Pinpoint the cell where the given text exists, returning its [X, Y] midpoint coordinate. 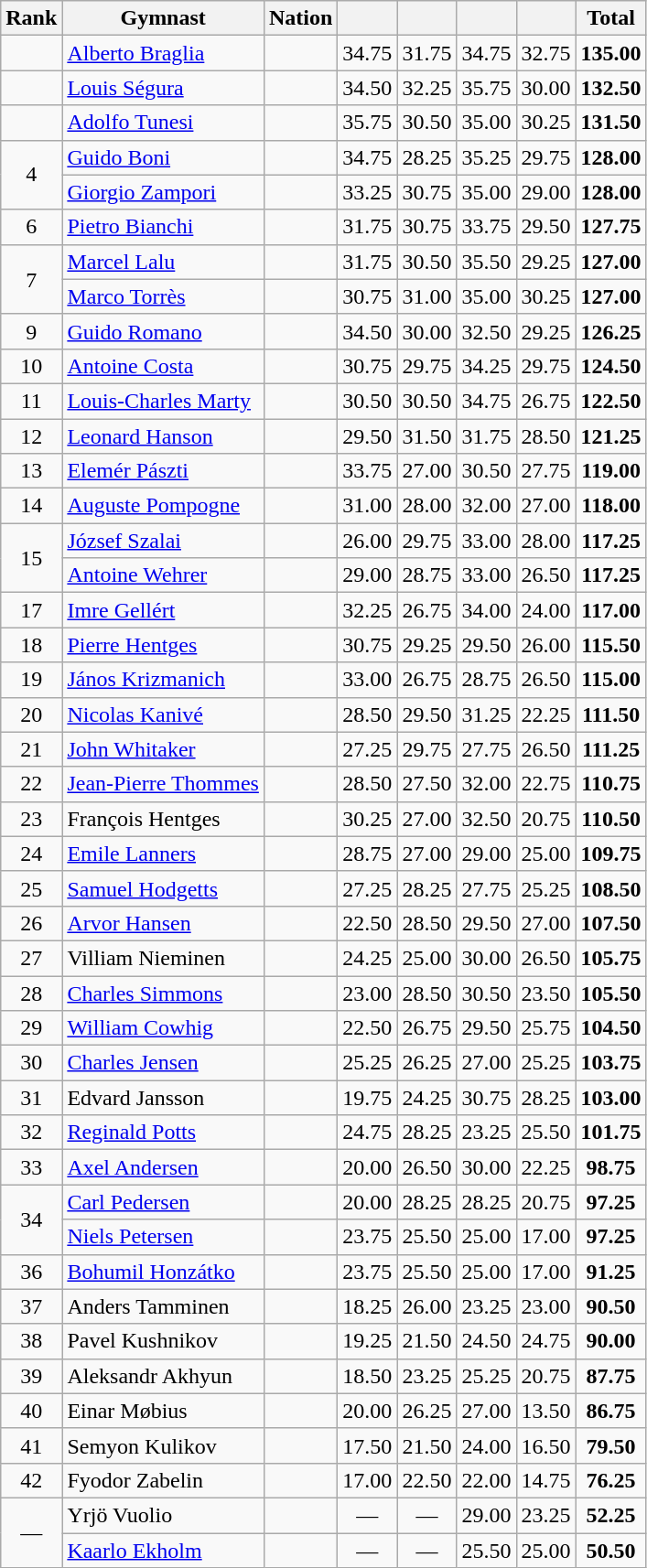
105.75 [611, 958]
18 [31, 645]
10 [31, 366]
109.75 [611, 854]
30 [31, 1063]
32 [31, 1133]
36 [31, 1272]
Total [611, 18]
31 [31, 1098]
135.00 [611, 53]
127.75 [611, 227]
Adolfo Tunesi [163, 123]
Arvor Hansen [163, 923]
19 [31, 680]
14.75 [545, 1480]
31.25 [487, 714]
25.75 [545, 1028]
Yrjö Vuolio [163, 1515]
23 [31, 819]
Carl Pedersen [163, 1202]
Giorgio Zampori [163, 192]
34 [31, 1219]
Reginald Potts [163, 1133]
Imre Gellért [163, 610]
117.00 [611, 610]
Nicolas Kanivé [163, 714]
103.00 [611, 1098]
4 [31, 175]
103.75 [611, 1063]
12 [31, 436]
Guido Romano [163, 331]
13 [31, 471]
33 [31, 1167]
38 [31, 1341]
41 [31, 1445]
Auguste Pompogne [163, 506]
Elemér Pászti [163, 471]
6 [31, 227]
24 [31, 854]
33.25 [368, 192]
22.00 [487, 1480]
Louis-Charles Marty [163, 401]
90.50 [611, 1306]
21 [31, 749]
111.25 [611, 749]
105.50 [611, 993]
26 [31, 923]
115.00 [611, 680]
86.75 [611, 1411]
126.25 [611, 331]
Marcel Lalu [163, 262]
35.25 [487, 157]
20 [31, 714]
40 [31, 1411]
25 [31, 888]
Emile Lanners [163, 854]
22 [31, 784]
11 [31, 401]
98.75 [611, 1167]
Villiam Nieminen [163, 958]
József Szalai [163, 541]
52.25 [611, 1515]
107.50 [611, 923]
William Cowhig [163, 1028]
22.75 [545, 784]
34.25 [487, 366]
Louis Ségura [163, 88]
27 [31, 958]
Fyodor Zabelin [163, 1480]
Charles Jensen [163, 1063]
34.00 [487, 610]
Pierre Hentges [163, 645]
Edvard Jansson [163, 1098]
87.75 [611, 1376]
19.75 [368, 1098]
7 [31, 279]
132.50 [611, 88]
Alberto Braglia [163, 53]
János Krizmanich [163, 680]
Nation [300, 18]
110.50 [611, 819]
Charles Simmons [163, 993]
16.50 [545, 1445]
104.50 [611, 1028]
35.50 [487, 262]
Aleksandr Akhyun [163, 1376]
Kaarlo Ekholm [163, 1551]
18.50 [368, 1376]
27.50 [426, 784]
124.50 [611, 366]
Einar Møbius [163, 1411]
121.25 [611, 436]
37 [31, 1306]
Leonard Hanson [163, 436]
90.00 [611, 1341]
29 [31, 1028]
14 [31, 506]
Bohumil Honzátko [163, 1272]
Jean-Pierre Thommes [163, 784]
Niels Petersen [163, 1237]
24.50 [487, 1341]
19.25 [368, 1341]
Axel Andersen [163, 1167]
Marco Torrès [163, 296]
13.50 [545, 1411]
108.50 [611, 888]
Antoine Costa [163, 366]
79.50 [611, 1445]
17 [31, 610]
91.25 [611, 1272]
Pavel Kushnikov [163, 1341]
101.75 [611, 1133]
Guido Boni [163, 157]
John Whitaker [163, 749]
Anders Tamminen [163, 1306]
18.25 [368, 1306]
50.50 [611, 1551]
76.25 [611, 1480]
9 [31, 331]
32.75 [545, 53]
119.00 [611, 471]
Rank [31, 18]
28 [31, 993]
122.50 [611, 401]
Gymnast [163, 18]
110.75 [611, 784]
Antoine Wehrer [163, 575]
Pietro Bianchi [163, 227]
39 [31, 1376]
31.50 [426, 436]
42 [31, 1480]
23.50 [545, 993]
François Hentges [163, 819]
17.50 [368, 1445]
115.50 [611, 645]
118.00 [611, 506]
111.50 [611, 714]
Samuel Hodgetts [163, 888]
Semyon Kulikov [163, 1445]
131.50 [611, 123]
15 [31, 558]
